Scan for the cell matching the given text and deliver its (X, Y) coordinate at center. 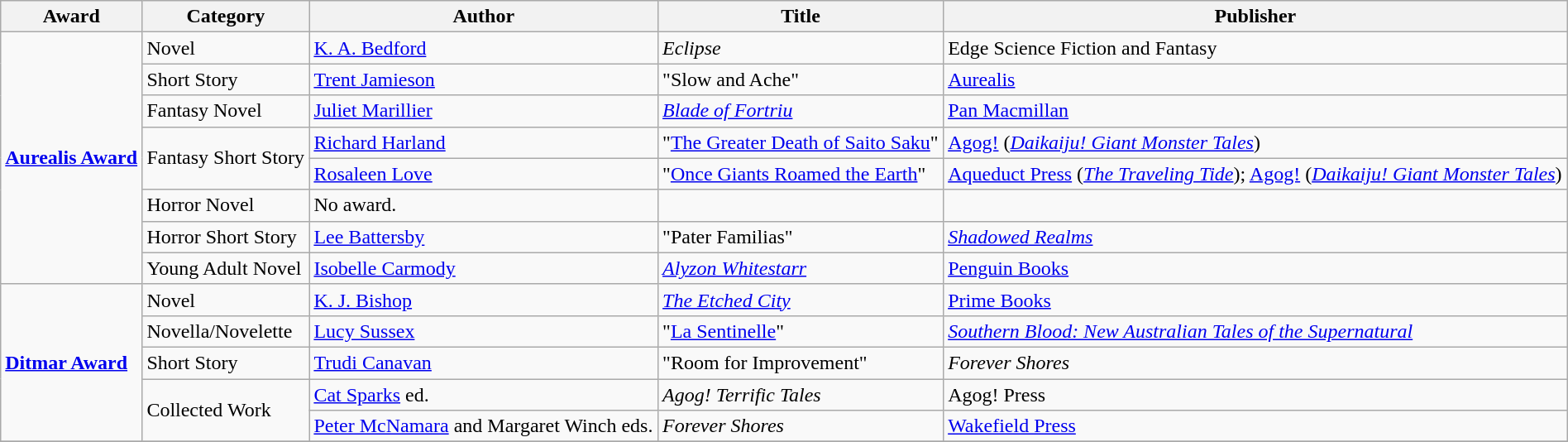
Title (801, 17)
Publisher (1255, 17)
Category (226, 17)
Prime Books (1255, 300)
Agog! Press (1255, 395)
Shadowed Realms (1255, 237)
Southern Blood: New Australian Tales of the Supernatural (1255, 331)
Juliet Marillier (484, 111)
Edge Science Fiction and Fantasy (1255, 48)
No award. (484, 205)
Novella/Novelette (226, 331)
Fantasy Novel (226, 111)
Trent Jamieson (484, 79)
Cat Sparks ed. (484, 395)
Wakefield Press (1255, 426)
Aqueduct Press (The Traveling Tide); Agog! (Daikaiju! Giant Monster Tales) (1255, 174)
K. J. Bishop (484, 300)
Agog! Terrific Tales (801, 395)
"The Greater Death of Saito Saku" (801, 142)
Agog! (Daikaiju! Giant Monster Tales) (1255, 142)
Fantasy Short Story (226, 158)
Penguin Books (1255, 268)
Horror Novel (226, 205)
K. A. Bedford (484, 48)
Pan Macmillan (1255, 111)
"Slow and Ache" (801, 79)
Lee Battersby (484, 237)
"La Sentinelle" (801, 331)
Aurealis Award (71, 158)
Ditmar Award (71, 363)
The Etched City (801, 300)
Peter McNamara and Margaret Winch eds. (484, 426)
Isobelle Carmody (484, 268)
Author (484, 17)
Alyzon Whitestarr (801, 268)
Horror Short Story (226, 237)
Lucy Sussex (484, 331)
Richard Harland (484, 142)
"Room for Improvement" (801, 363)
"Once Giants Roamed the Earth" (801, 174)
"Pater Familias" (801, 237)
Collected Work (226, 411)
Award (71, 17)
Aurealis (1255, 79)
Trudi Canavan (484, 363)
Eclipse (801, 48)
Rosaleen Love (484, 174)
Young Adult Novel (226, 268)
Blade of Fortriu (801, 111)
